Identify which cell holds the provided text, then report its (X, Y) central coordinate. 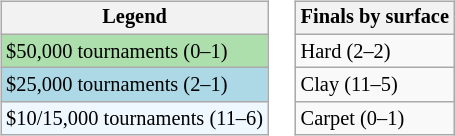
Carpet (0–1) (375, 119)
$25,000 tournaments (2–1) (134, 85)
Clay (11–5) (375, 85)
Finals by surface (375, 18)
$50,000 tournaments (0–1) (134, 51)
$10/15,000 tournaments (11–6) (134, 119)
Hard (2–2) (375, 51)
Legend (134, 18)
